Detect which cell encompasses the target text, then output its (X, Y) center coordinate. 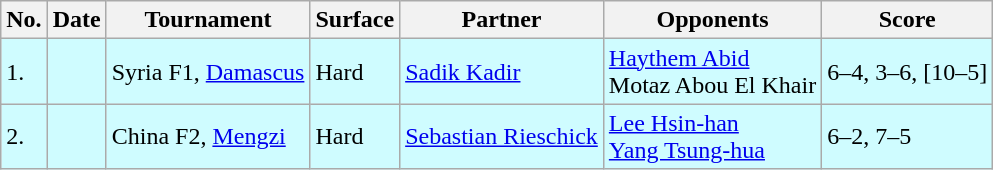
Partner (502, 20)
Sebastian Rieschick (502, 136)
Opponents (712, 20)
Syria F1, Damascus (208, 72)
Tournament (208, 20)
6–2, 7–5 (908, 136)
Sadik Kadir (502, 72)
2. (24, 136)
China F2, Mengzi (208, 136)
Lee Hsin-han Yang Tsung-hua (712, 136)
6–4, 3–6, [10–5] (908, 72)
Score (908, 20)
Date (76, 20)
1. (24, 72)
No. (24, 20)
Haythem Abid Motaz Abou El Khair (712, 72)
Surface (355, 20)
